Locate the cell with the specified text and output its [X, Y] center coordinate. 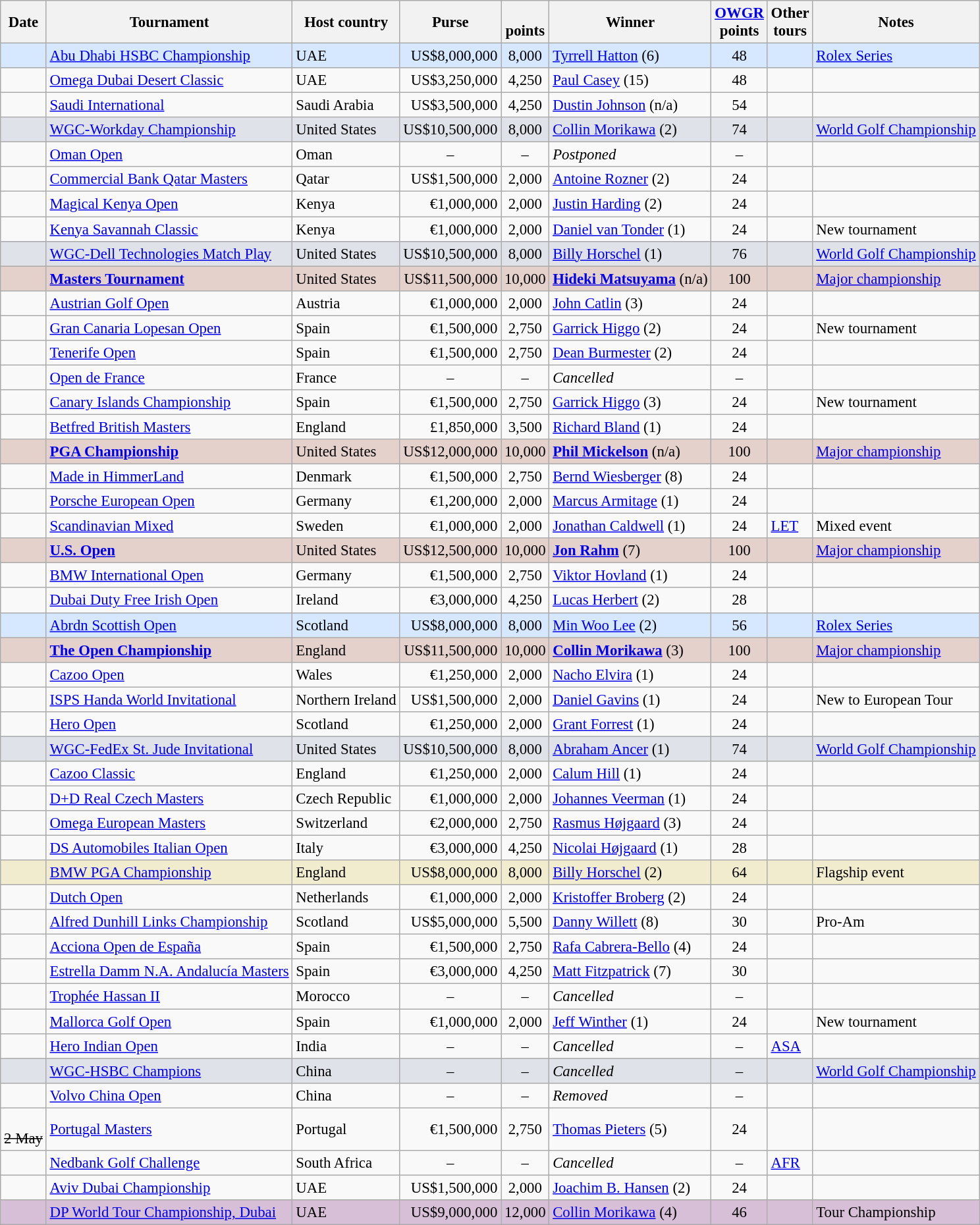
New to European Tour [896, 699]
Canary Islands Championship [169, 402]
3,500 [526, 427]
Magical Kenya Open [169, 204]
Collin Morikawa (4) [630, 1212]
Omega European Masters [169, 823]
54 [739, 105]
India [346, 1046]
Made in HimmerLand [169, 477]
Othertours [790, 22]
Daniel Gavins (1) [630, 699]
Omega Dubai Desert Classic [169, 80]
Austria [346, 303]
Denmark [346, 477]
WGC-Workday Championship [169, 130]
Nacho Elvira (1) [630, 674]
Kenya Savannah Classic [169, 229]
Garrick Higgo (2) [630, 328]
Kristoffer Broberg (2) [630, 898]
€2,000,000 [450, 823]
Viktor Hovland (1) [630, 576]
Collin Morikawa (2) [630, 130]
Jon Rahm (7) [630, 551]
Antoine Rozner (2) [630, 180]
Italy [346, 848]
WGC-FedEx St. Jude Invitational [169, 749]
Scandinavian Mixed [169, 526]
Rasmus Højgaard (3) [630, 823]
John Catlin (3) [630, 303]
Mallorca Golf Open [169, 1021]
Abraham Ancer (1) [630, 749]
Bernd Wiesberger (8) [630, 477]
2 May [24, 1129]
Rafa Cabrera-Bello (4) [630, 947]
£1,850,000 [450, 427]
Trophée Hassan II [169, 996]
Gran Canaria Lopesan Open [169, 328]
Volvo China Open [169, 1095]
€1,200,000 [450, 501]
Abrdn Scottish Open [169, 625]
Betfred British Masters [169, 427]
US$3,250,000 [450, 80]
46 [739, 1212]
Morocco [346, 996]
US$3,500,000 [450, 105]
Johannes Veerman (1) [630, 798]
76 [739, 254]
Porsche European Open [169, 501]
Tyrrell Hatton (6) [630, 56]
Cazoo Classic [169, 774]
5,500 [526, 922]
Czech Republic [346, 798]
PGA Championship [169, 452]
Alfred Dunhill Links Championship [169, 922]
Open de France [169, 377]
France [346, 377]
D+D Real Czech Masters [169, 798]
Switzerland [346, 823]
64 [739, 873]
Billy Horschel (1) [630, 254]
AFR [790, 1163]
Acciona Open de España [169, 947]
Flagship event [896, 873]
Portugal [346, 1129]
LET [790, 526]
Austrian Golf Open [169, 303]
Grant Forrest (1) [630, 724]
Dutch Open [169, 898]
12,000 [526, 1212]
Thomas Pieters (5) [630, 1129]
Tour Championship [896, 1212]
Hero Indian Open [169, 1046]
BMW PGA Championship [169, 873]
South Africa [346, 1163]
Mixed event [896, 526]
Date [24, 22]
Billy Horschel (2) [630, 873]
US$12,500,000 [450, 551]
Collin Morikawa (3) [630, 650]
Pro-Am [896, 922]
Justin Harding (2) [630, 204]
56 [739, 625]
Qatar [346, 180]
Jonathan Caldwell (1) [630, 526]
Min Woo Lee (2) [630, 625]
WGC-Dell Technologies Match Play [169, 254]
Daniel van Tonder (1) [630, 229]
Phil Mickelson (n/a) [630, 452]
BMW International Open [169, 576]
Netherlands [346, 898]
Commercial Bank Qatar Masters [169, 180]
Portugal Masters [169, 1129]
Oman [346, 155]
The Open Championship [169, 650]
Sweden [346, 526]
Oman Open [169, 155]
Masters Tournament [169, 279]
Danny Willett (8) [630, 922]
Nedbank Golf Challenge [169, 1163]
Hideki Matsuyama (n/a) [630, 279]
Saudi International [169, 105]
Matt Fitzpatrick (7) [630, 971]
Northern Ireland [346, 699]
WGC-HSBC Champions [169, 1071]
ASA [790, 1046]
Postponed [630, 155]
US$5,000,000 [450, 922]
DS Automobiles Italian Open [169, 848]
Tournament [169, 22]
Notes [896, 22]
points [526, 22]
ISPS Handa World Invitational [169, 699]
OWGRpoints [739, 22]
Dubai Duty Free Irish Open [169, 601]
Cazoo Open [169, 674]
Removed [630, 1095]
Richard Bland (1) [630, 427]
Garrick Higgo (3) [630, 402]
Host country [346, 22]
Joachim B. Hansen (2) [630, 1187]
Saudi Arabia [346, 105]
Aviv Dubai Championship [169, 1187]
Ireland [346, 601]
Dustin Johnson (n/a) [630, 105]
US$9,000,000 [450, 1212]
Tenerife Open [169, 353]
US$12,000,000 [450, 452]
Paul Casey (15) [630, 80]
Winner [630, 22]
Lucas Herbert (2) [630, 601]
Dean Burmester (2) [630, 353]
Nicolai Højgaard (1) [630, 848]
Wales [346, 674]
Estrella Damm N.A. Andalucía Masters [169, 971]
DP World Tour Championship, Dubai [169, 1212]
Jeff Winther (1) [630, 1021]
Purse [450, 22]
Marcus Armitage (1) [630, 501]
Calum Hill (1) [630, 774]
U.S. Open [169, 551]
Abu Dhabi HSBC Championship [169, 56]
Hero Open [169, 724]
